Locate the cell with the specified text and output its [X, Y] center coordinate. 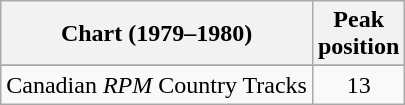
13 [358, 85]
Canadian RPM Country Tracks [157, 85]
Peakposition [358, 34]
Chart (1979–1980) [157, 34]
